Output the [x, y] coordinate of the center of the cell containing the given text.  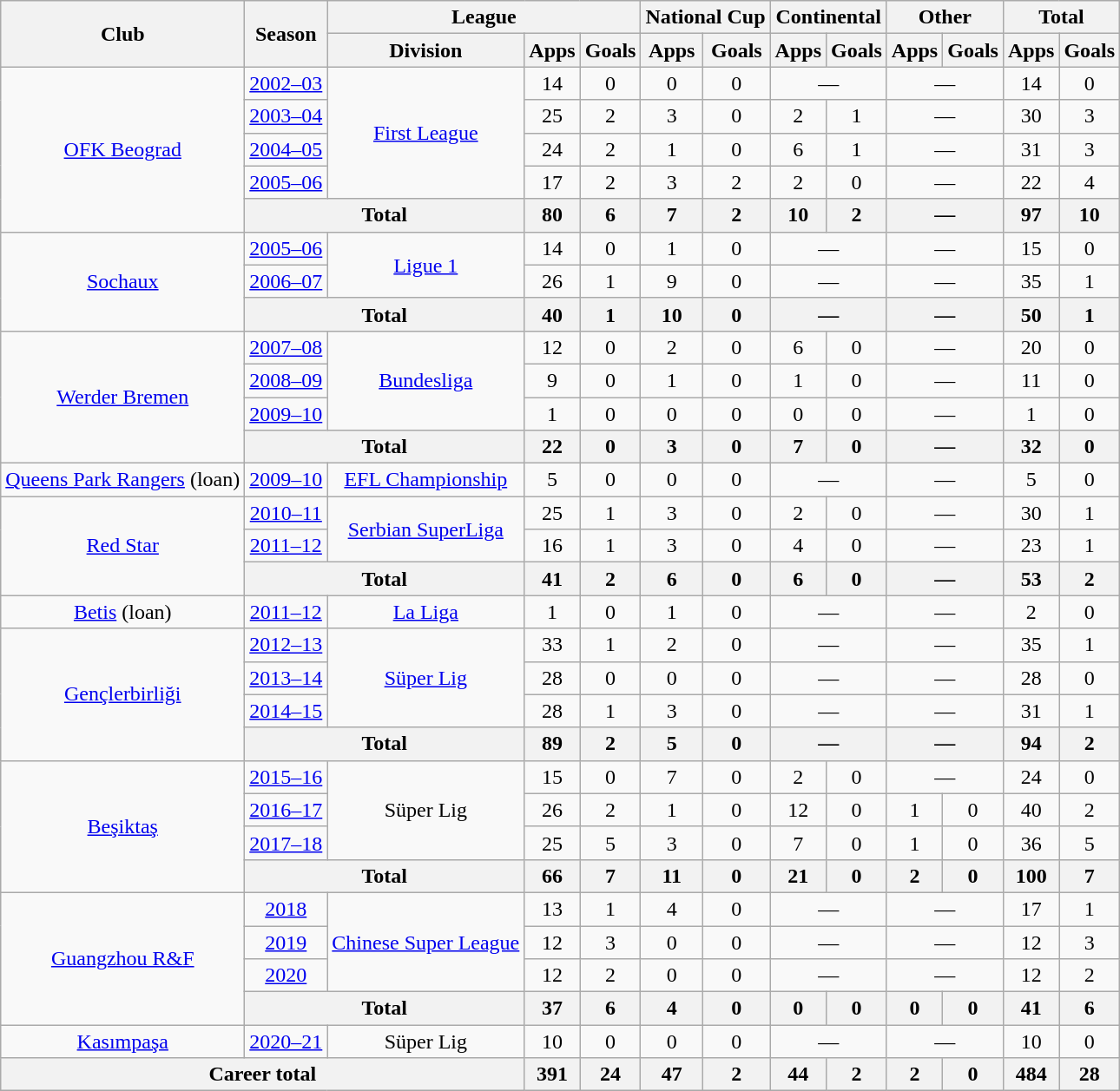
2016–17 [287, 810]
Serbian SuperLiga [425, 529]
100 [1031, 876]
OFK Beograd [123, 149]
Club [123, 34]
Bundesliga [425, 380]
Queens Park Rangers (loan) [123, 480]
23 [1031, 546]
50 [1031, 314]
89 [552, 744]
Other [945, 17]
Career total [262, 1075]
16 [552, 546]
2006–07 [287, 281]
2012–13 [287, 645]
EFL Championship [425, 480]
National Cup [705, 17]
League [484, 17]
2015–16 [287, 777]
Sochaux [123, 281]
Season [287, 34]
2002–03 [287, 83]
2007–08 [287, 347]
Guangzhou R&F [123, 958]
97 [1031, 215]
Division [425, 50]
Chinese Super League [425, 942]
Betis (loan) [123, 612]
94 [1031, 744]
2008–09 [287, 380]
66 [552, 876]
47 [672, 1075]
391 [552, 1075]
Werder Bremen [123, 397]
2010–11 [287, 513]
2017–18 [287, 843]
53 [1031, 579]
33 [552, 645]
80 [552, 215]
20 [1031, 347]
First League [425, 133]
2020 [287, 976]
2018 [287, 909]
484 [1031, 1075]
Ligue 1 [425, 265]
Red Star [123, 546]
2020–21 [287, 1042]
Continental [828, 17]
13 [552, 909]
Gençlerbirliği [123, 694]
2014–15 [287, 711]
37 [552, 1009]
21 [798, 876]
La Liga [425, 612]
2019 [287, 942]
Beşiktaş [123, 826]
Kasımpaşa [123, 1042]
2013–14 [287, 678]
2003–04 [287, 116]
36 [1031, 843]
44 [798, 1075]
32 [1031, 447]
2004–05 [287, 149]
